For the text-containing cell, return its midpoint in (X, Y) coordinate format. 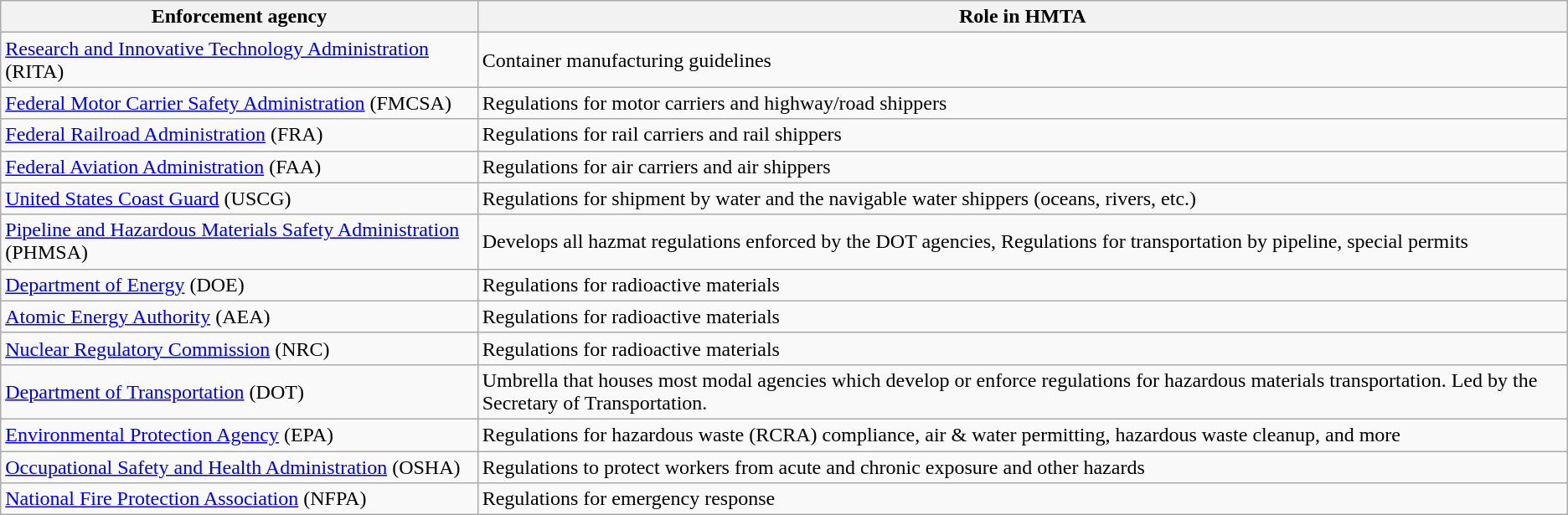
National Fire Protection Association (NFPA) (240, 499)
Federal Motor Carrier Safety Administration (FMCSA) (240, 103)
Regulations for rail carriers and rail shippers (1022, 135)
Enforcement agency (240, 17)
Role in HMTA (1022, 17)
Nuclear Regulatory Commission (NRC) (240, 348)
United States Coast Guard (USCG) (240, 198)
Federal Aviation Administration (FAA) (240, 167)
Develops all hazmat regulations enforced by the DOT agencies, Regulations for transportation by pipeline, special permits (1022, 241)
Research and Innovative Technology Administration (RITA) (240, 60)
Regulations for motor carriers and highway/road shippers (1022, 103)
Regulations for emergency response (1022, 499)
Department of Energy (DOE) (240, 285)
Occupational Safety and Health Administration (OSHA) (240, 466)
Environmental Protection Agency (EPA) (240, 435)
Regulations for hazardous waste (RCRA) compliance, air & water permitting, hazardous waste cleanup, and more (1022, 435)
Pipeline and Hazardous Materials Safety Administration (PHMSA) (240, 241)
Regulations for shipment by water and the navigable water shippers (oceans, rivers, etc.) (1022, 198)
Federal Railroad Administration (FRA) (240, 135)
Regulations for air carriers and air shippers (1022, 167)
Atomic Energy Authority (AEA) (240, 317)
Container manufacturing guidelines (1022, 60)
Regulations to protect workers from acute and chronic exposure and other hazards (1022, 466)
Department of Transportation (DOT) (240, 392)
